Capture the cell that displays the provided text and extract its [X, Y] central coordinate. 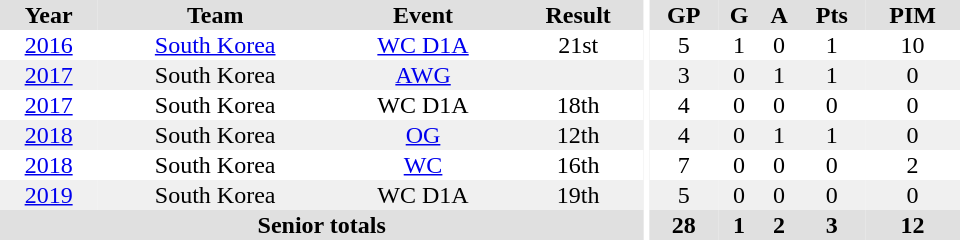
28 [684, 225]
12 [912, 225]
2016 [48, 45]
PIM [912, 15]
AWG [423, 75]
10 [912, 45]
Result [578, 15]
18th [578, 105]
7 [684, 165]
OG [423, 135]
19th [578, 195]
12th [578, 135]
21st [578, 45]
Team [215, 15]
16th [578, 165]
Year [48, 15]
WC [423, 165]
2019 [48, 195]
GP [684, 15]
Pts [832, 15]
Event [423, 15]
A [780, 15]
Senior totals [322, 225]
G [738, 15]
